Determine the (X, Y) coordinate at the center of the cell enclosing the given text.  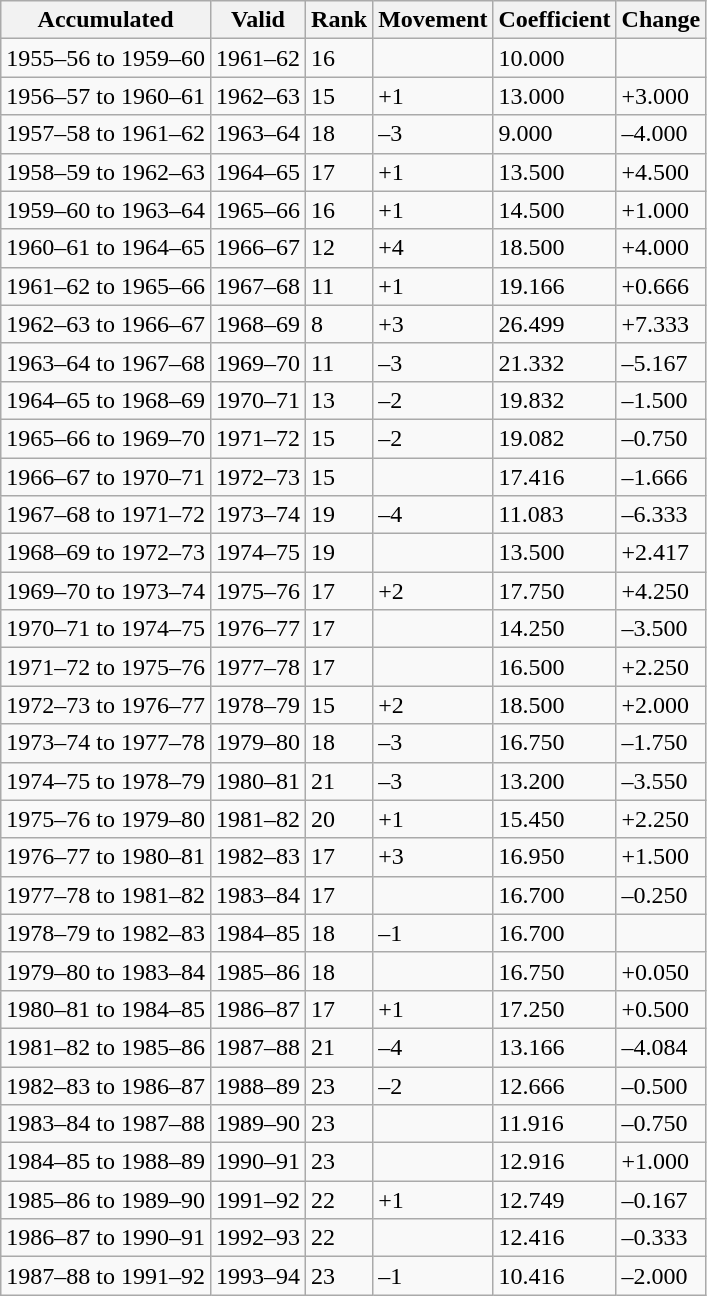
1982–83 to 1986–87 (106, 1085)
10.416 (554, 1276)
1986–87 to 1990–91 (106, 1238)
12.916 (554, 1162)
15.450 (554, 819)
+4 (433, 248)
1987–88 to 1991–92 (106, 1276)
1967–68 (258, 286)
1966–67 (258, 248)
19.832 (554, 400)
+4.000 (661, 248)
1991–92 (258, 1200)
1964–65 (258, 172)
–1.750 (661, 743)
1960–61 to 1964–65 (106, 248)
1965–66 (258, 210)
1979–80 to 1983–84 (106, 971)
1966–67 to 1970–71 (106, 477)
1972–73 to 1976–77 (106, 705)
+0.666 (661, 286)
+0.050 (661, 971)
1963–64 (258, 134)
+4.500 (661, 172)
11.916 (554, 1124)
–0.250 (661, 895)
26.499 (554, 324)
Movement (433, 20)
1968–69 (258, 324)
–3.500 (661, 629)
1986–87 (258, 1009)
1987–88 (258, 1047)
Rank (340, 20)
13.000 (554, 96)
1978–79 to 1982–83 (106, 933)
–0.333 (661, 1238)
1962–63 to 1966–67 (106, 324)
1981–82 (258, 819)
1988–89 (258, 1085)
+3.000 (661, 96)
1984–85 to 1988–89 (106, 1162)
1971–72 to 1975–76 (106, 667)
1970–71 to 1974–75 (106, 629)
13.200 (554, 781)
+2.000 (661, 705)
Accumulated (106, 20)
17.750 (554, 591)
14.500 (554, 210)
11.083 (554, 515)
1989–90 (258, 1124)
–0.500 (661, 1085)
–6.333 (661, 515)
1956–57 to 1960–61 (106, 96)
12 (340, 248)
–4.084 (661, 1047)
Coefficient (554, 20)
1985–86 to 1989–90 (106, 1200)
1957–58 to 1961–62 (106, 134)
10.000 (554, 58)
1961–62 to 1965–66 (106, 286)
–4.000 (661, 134)
1993–94 (258, 1276)
1963–64 to 1967–68 (106, 362)
16.500 (554, 667)
+1.500 (661, 857)
–1.500 (661, 400)
+4.250 (661, 591)
1955–56 to 1959–60 (106, 58)
1968–69 to 1972–73 (106, 553)
1983–84 (258, 895)
1985–86 (258, 971)
1959–60 to 1963–64 (106, 210)
1976–77 (258, 629)
1976–77 to 1980–81 (106, 857)
17.416 (554, 477)
1967–68 to 1971–72 (106, 515)
1961–62 (258, 58)
1973–74 to 1977–78 (106, 743)
1980–81 to 1984–85 (106, 1009)
1981–82 to 1985–86 (106, 1047)
1982–83 (258, 857)
1978–79 (258, 705)
14.250 (554, 629)
19.166 (554, 286)
1974–75 to 1978–79 (106, 781)
13.166 (554, 1047)
1962–63 (258, 96)
19.082 (554, 438)
1979–80 (258, 743)
16.950 (554, 857)
1983–84 to 1987–88 (106, 1124)
9.000 (554, 134)
+0.500 (661, 1009)
1969–70 (258, 362)
–5.167 (661, 362)
1975–76 (258, 591)
1984–85 (258, 933)
17.250 (554, 1009)
–2.000 (661, 1276)
–3.550 (661, 781)
1977–78 to 1981–82 (106, 895)
1965–66 to 1969–70 (106, 438)
1971–72 (258, 438)
1975–76 to 1979–80 (106, 819)
20 (340, 819)
12.666 (554, 1085)
+7.333 (661, 324)
1970–71 (258, 400)
1974–75 (258, 553)
1964–65 to 1968–69 (106, 400)
12.416 (554, 1238)
1990–91 (258, 1162)
1958–59 to 1962–63 (106, 172)
1973–74 (258, 515)
12.749 (554, 1200)
1969–70 to 1973–74 (106, 591)
21.332 (554, 362)
1980–81 (258, 781)
1977–78 (258, 667)
+2.417 (661, 553)
13 (340, 400)
–0.167 (661, 1200)
Change (661, 20)
Valid (258, 20)
1992–93 (258, 1238)
1972–73 (258, 477)
–1.666 (661, 477)
8 (340, 324)
